Identify which cell holds the provided text, then report its [X, Y] central coordinate. 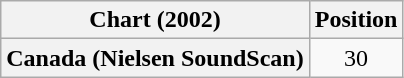
Position [356, 20]
Canada (Nielsen SoundScan) [155, 58]
30 [356, 58]
Chart (2002) [155, 20]
